Identify which cell holds the provided text, then report its (x, y) central coordinate. 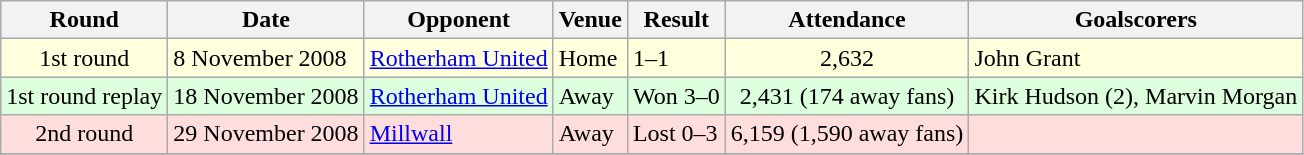
8 November 2008 (266, 58)
Result (676, 20)
Date (266, 20)
1st round replay (84, 96)
Millwall (458, 134)
Opponent (458, 20)
1st round (84, 58)
Home (590, 58)
Round (84, 20)
Won 3–0 (676, 96)
Goalscorers (1136, 20)
2nd round (84, 134)
18 November 2008 (266, 96)
Lost 0–3 (676, 134)
29 November 2008 (266, 134)
1–1 (676, 58)
Kirk Hudson (2), Marvin Morgan (1136, 96)
2,632 (847, 58)
2,431 (174 away fans) (847, 96)
6,159 (1,590 away fans) (847, 134)
Venue (590, 20)
Attendance (847, 20)
John Grant (1136, 58)
